Scan for the cell matching the given text and deliver its [X, Y] coordinate at center. 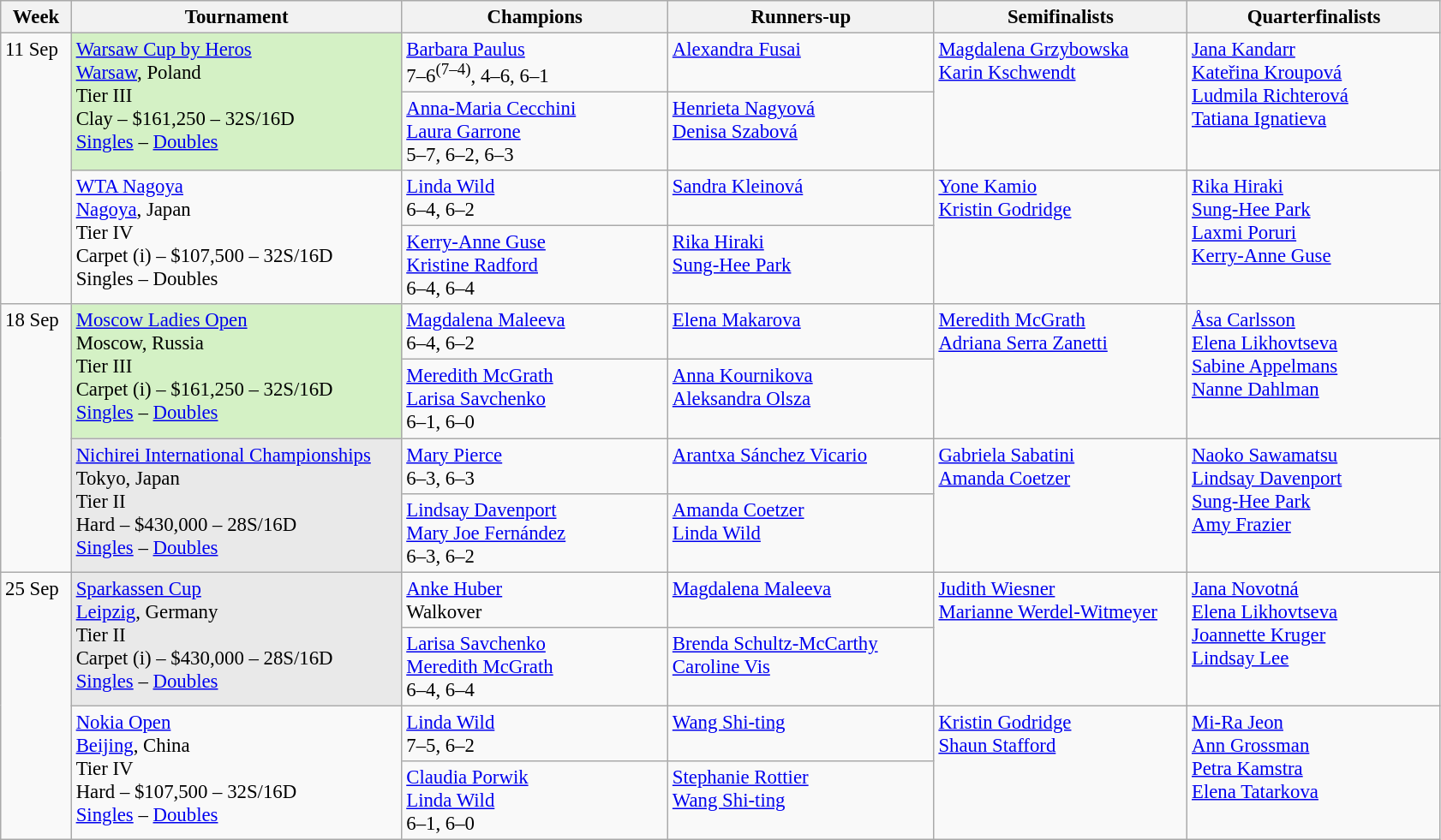
Alexandra Fusai [802, 63]
Anna Kournikova Aleksandra Olsza [802, 399]
Henrieta Nagyová Denisa Szabová [802, 132]
Jana Kandarr Kateřina Kroupová Ludmila Richterová Tatiana Ignatieva [1314, 103]
Kerry-Anne Guse Kristine Radford6–4, 6–4 [535, 265]
11 Sep [36, 170]
Linda Wild7–5, 6–2 [535, 733]
Yone Kamio Kristin Godridge [1061, 237]
Week [36, 17]
Amanda Coetzer Linda Wild [802, 533]
Stephanie Rottier Wang Shi-ting [802, 801]
Barbara Paulus7–6(7–4), 4–6, 6–1 [535, 63]
Runners-up [802, 17]
Magdalena Maleeva6–4, 6–2 [535, 332]
Sandra Kleinová [802, 199]
25 Sep [36, 706]
Meredith McGrath Adriana Serra Zanetti [1061, 372]
Meredith McGrath Larisa Savchenko6–1, 6–0 [535, 399]
Arantxa Sánchez Vicario [802, 466]
Sparkassen Cup Leipzig, Germany Tier II Carpet (i) – $430,000 – 28S/16D Singles – Doubles [236, 639]
Nokia Open Beijing, China Tier IV Hard – $107,500 – 32S/16D Singles – Doubles [236, 772]
Mi-Ra Jeon Ann Grossman Petra Kamstra Elena Tatarkova [1314, 772]
Jana Novotná Elena Likhovtseva Joannette Kruger Lindsay Lee [1314, 639]
Semifinalists [1061, 17]
Åsa Carlsson Elena Likhovtseva Sabine Appelmans Nanne Dahlman [1314, 372]
Claudia Porwik Linda Wild6–1, 6–0 [535, 801]
Magdalena Maleeva [802, 599]
Naoko Sawamatsu Lindsay Davenport Sung-Hee Park Amy Frazier [1314, 505]
Tournament [236, 17]
18 Sep [36, 438]
Champions [535, 17]
Anke HuberWalkover [535, 599]
Rika Hiraki Sung-Hee Park [802, 265]
Larisa Savchenko Meredith McGrath6–4, 6–4 [535, 666]
Mary Pierce6–3, 6–3 [535, 466]
Magdalena Grzybowska Karin Kschwendt [1061, 103]
Wang Shi-ting [802, 733]
Linda Wild6–4, 6–2 [535, 199]
Rika Hiraki Sung-Hee Park Laxmi Poruri Kerry-Anne Guse [1314, 237]
Kristin Godridge Shaun Stafford [1061, 772]
Warsaw Cup by Heros Warsaw, Poland Tier III Clay – $161,250 – 32S/16D Singles – Doubles [236, 103]
Quarterfinalists [1314, 17]
Moscow Ladies Open Moscow, Russia Tier III Carpet (i) – $161,250 – 32S/16D Singles – Doubles [236, 372]
Elena Makarova [802, 332]
Lindsay Davenport Mary Joe Fernández6–3, 6–2 [535, 533]
Brenda Schultz-McCarthy Caroline Vis [802, 666]
Nichirei International Championships Tokyo, Japan Tier II Hard – $430,000 – 28S/16DSingles – Doubles [236, 505]
Anna-Maria Cecchini Laura Garrone 5–7, 6–2, 6–3 [535, 132]
WTA Nagoya Nagoya, Japan Tier IV Carpet (i) – $107,500 – 32S/16D Singles – Doubles [236, 237]
Gabriela Sabatini Amanda Coetzer [1061, 505]
Judith Wiesner Marianne Werdel-Witmeyer [1061, 639]
